Determine the (X, Y) coordinate at the center of the cell enclosing the given text.  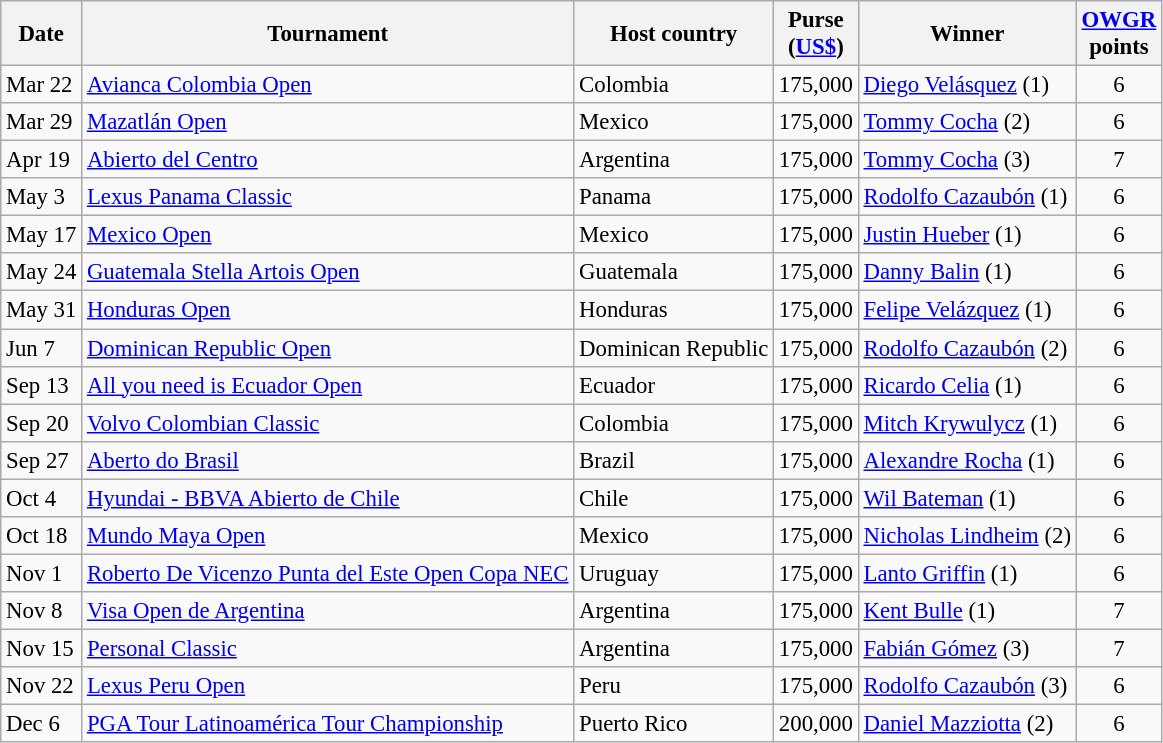
OWGRpoints (1118, 34)
Uruguay (674, 573)
Rodolfo Cazaubón (3) (967, 686)
Oct 4 (42, 498)
Justin Hueber (1) (967, 235)
Guatemala (674, 273)
Wil Bateman (1) (967, 498)
Apr 19 (42, 160)
Volvo Colombian Classic (328, 423)
Nov 1 (42, 573)
Guatemala Stella Artois Open (328, 273)
Tommy Cocha (3) (967, 160)
Mar 29 (42, 122)
Kent Bulle (1) (967, 611)
Tommy Cocha (2) (967, 122)
Rodolfo Cazaubón (1) (967, 197)
Purse(US$) (816, 34)
Lexus Panama Classic (328, 197)
Dec 6 (42, 724)
Dominican Republic (674, 348)
200,000 (816, 724)
Mundo Maya Open (328, 536)
Host country (674, 34)
Honduras Open (328, 310)
Alexandre Rocha (1) (967, 460)
May 24 (42, 273)
Mazatlán Open (328, 122)
May 17 (42, 235)
Personal Classic (328, 648)
Ecuador (674, 385)
Nov 8 (42, 611)
All you need is Ecuador Open (328, 385)
Nov 15 (42, 648)
Tournament (328, 34)
Sep 13 (42, 385)
Mexico Open (328, 235)
Lexus Peru Open (328, 686)
Puerto Rico (674, 724)
Avianca Colombia Open (328, 85)
Hyundai - BBVA Abierto de Chile (328, 498)
Chile (674, 498)
Winner (967, 34)
Fabián Gómez (3) (967, 648)
Abierto del Centro (328, 160)
PGA Tour Latinoamérica Tour Championship (328, 724)
Diego Velásquez (1) (967, 85)
Aberto do Brasil (328, 460)
Visa Open de Argentina (328, 611)
Brazil (674, 460)
Danny Balin (1) (967, 273)
Felipe Velázquez (1) (967, 310)
Nov 22 (42, 686)
Mar 22 (42, 85)
Panama (674, 197)
Sep 20 (42, 423)
Honduras (674, 310)
Nicholas Lindheim (2) (967, 536)
Rodolfo Cazaubón (2) (967, 348)
Lanto Griffin (1) (967, 573)
Dominican Republic Open (328, 348)
Daniel Mazziotta (2) (967, 724)
Oct 18 (42, 536)
Peru (674, 686)
Mitch Krywulycz (1) (967, 423)
May 31 (42, 310)
Roberto De Vicenzo Punta del Este Open Copa NEC (328, 573)
Date (42, 34)
Ricardo Celia (1) (967, 385)
May 3 (42, 197)
Sep 27 (42, 460)
Jun 7 (42, 348)
